Find where the given text appears and provide that cell's center as (x, y) coordinate. 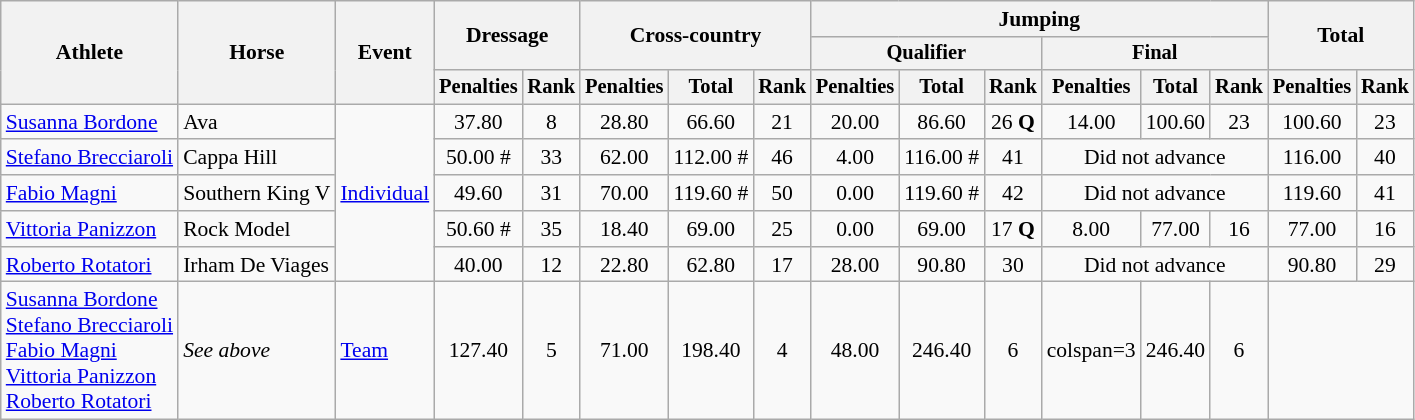
66.60 (710, 122)
62.80 (710, 265)
12 (552, 265)
4 (782, 351)
See above (256, 351)
46 (782, 158)
Cross-country (696, 36)
31 (552, 193)
17 (782, 265)
Ava (256, 122)
33 (552, 158)
4.00 (855, 158)
Rock Model (256, 229)
Cappa Hill (256, 158)
Irham De Viages (256, 265)
62.00 (624, 158)
28.80 (624, 122)
37.80 (478, 122)
86.60 (942, 122)
116.00 (1312, 158)
8 (552, 122)
25 (782, 229)
22.80 (624, 265)
Final (1155, 54)
18.40 (624, 229)
8.00 (1092, 229)
Susanna BordoneStefano BrecciaroliFabio MagniVittoria PanizzonRoberto Rotatori (90, 351)
28.00 (855, 265)
Susanna Bordone (90, 122)
119.60 (1312, 193)
70.00 (624, 193)
Athlete (90, 52)
14.00 (1092, 122)
Jumping (1040, 19)
40 (1385, 158)
71.00 (624, 351)
30 (1013, 265)
42 (1013, 193)
Vittoria Panizzon (90, 229)
127.40 (478, 351)
Roberto Rotatori (90, 265)
29 (1385, 265)
198.40 (710, 351)
Individual (384, 193)
50.00 # (478, 158)
26 Q (1013, 122)
48.00 (855, 351)
Horse (256, 52)
17 Q (1013, 229)
50 (782, 193)
116.00 # (942, 158)
20.00 (855, 122)
49.60 (478, 193)
40.00 (478, 265)
Team (384, 351)
colspan=3 (1092, 351)
21 (782, 122)
Southern King V (256, 193)
Fabio Magni (90, 193)
112.00 # (710, 158)
Stefano Brecciaroli (90, 158)
Qualifier (926, 54)
50.60 # (478, 229)
Dressage (507, 36)
Event (384, 52)
35 (552, 229)
5 (552, 351)
